Extract the [X, Y] coordinate from the center of the cell holding the provided text.  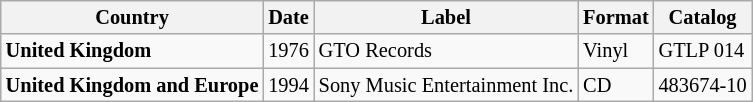
Sony Music Entertainment Inc. [446, 85]
Vinyl [616, 51]
Label [446, 17]
Date [288, 17]
GTO Records [446, 51]
1994 [288, 85]
United Kingdom [132, 51]
483674-10 [703, 85]
United Kingdom and Europe [132, 85]
GTLP 014 [703, 51]
Format [616, 17]
1976 [288, 51]
Country [132, 17]
Catalog [703, 17]
CD [616, 85]
